Extract the (X, Y) coordinate from the center of the cell holding the provided text.  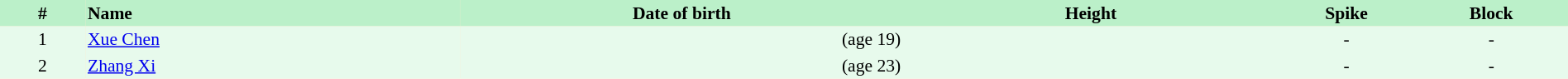
2 (43, 66)
Spike (1346, 13)
1 (43, 40)
Xue Chen (273, 40)
Name (273, 13)
Height (1090, 13)
(age 23) (681, 66)
Zhang Xi (273, 66)
(age 19) (681, 40)
# (43, 13)
Date of birth (681, 13)
Block (1491, 13)
